Return [X, Y] of the center of cell containing provided text 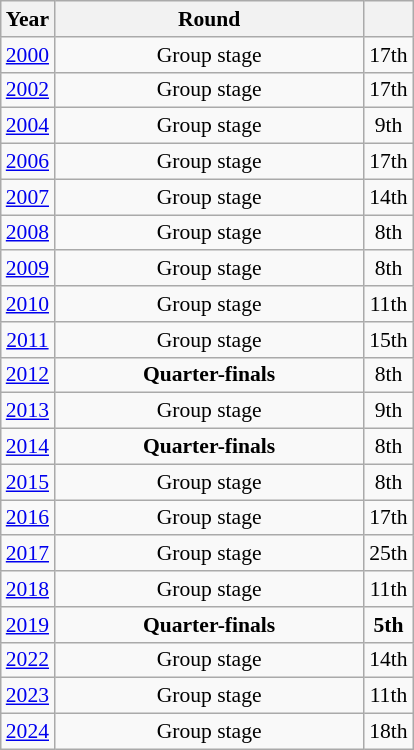
2000 [28, 55]
2010 [28, 304]
2015 [28, 482]
2004 [28, 126]
Round [209, 19]
2024 [28, 732]
25th [388, 554]
2017 [28, 554]
18th [388, 732]
2002 [28, 90]
2023 [28, 696]
2018 [28, 589]
2006 [28, 162]
15th [388, 340]
2022 [28, 660]
2011 [28, 340]
2007 [28, 197]
2019 [28, 625]
5th [388, 625]
2016 [28, 518]
2013 [28, 411]
2008 [28, 233]
2009 [28, 269]
2012 [28, 375]
2014 [28, 447]
Year [28, 19]
